Search for the cell housing the specified text and yield its (X, Y) center coordinate. 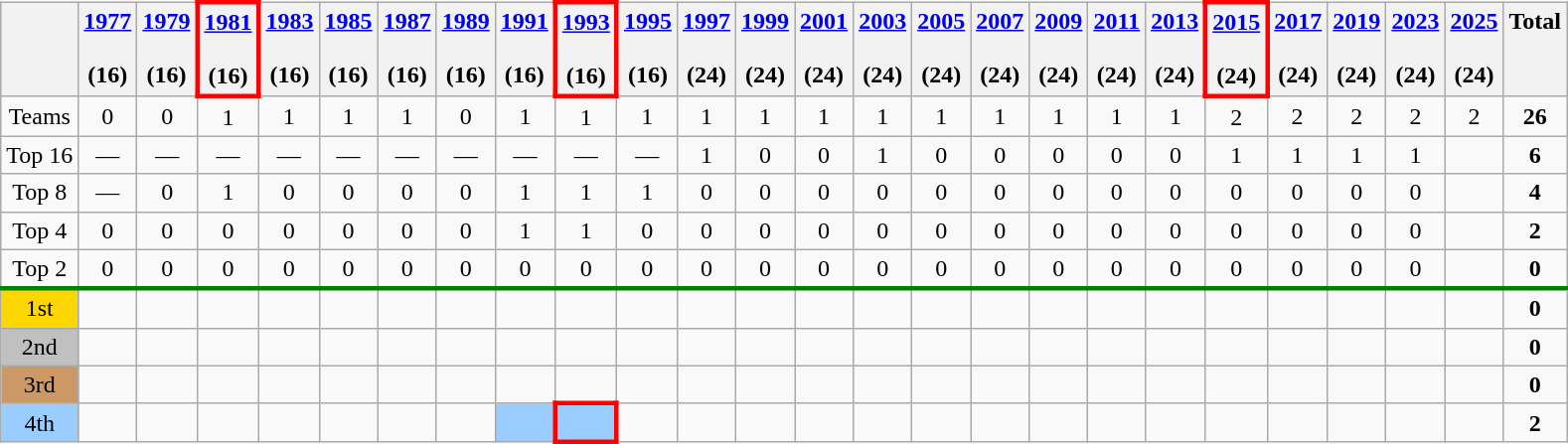
Top 8 (40, 193)
2011(24) (1117, 50)
2017(24) (1298, 50)
2025(24) (1475, 50)
1997(24) (706, 50)
1991(16) (525, 50)
Top 16 (40, 155)
Top 2 (40, 269)
2013(24) (1176, 50)
2005(24) (942, 50)
3rd (40, 384)
4th (40, 422)
2019(24) (1357, 50)
2007(24) (1000, 50)
1979(16) (167, 50)
1999(24) (765, 50)
2nd (40, 347)
1989(16) (465, 50)
1995(16) (648, 50)
1983(16) (288, 50)
Total (1535, 50)
1981(16) (228, 50)
Top 4 (40, 230)
26 (1535, 116)
1977(16) (107, 50)
4 (1535, 193)
2009(24) (1059, 50)
6 (1535, 155)
2023(24) (1415, 50)
1987(16) (407, 50)
Teams (40, 116)
2003(24) (882, 50)
1st (40, 309)
1985(16) (348, 50)
2015(24) (1236, 50)
1993(16) (586, 50)
2001(24) (825, 50)
